Return [X, Y] of the center of cell containing provided text 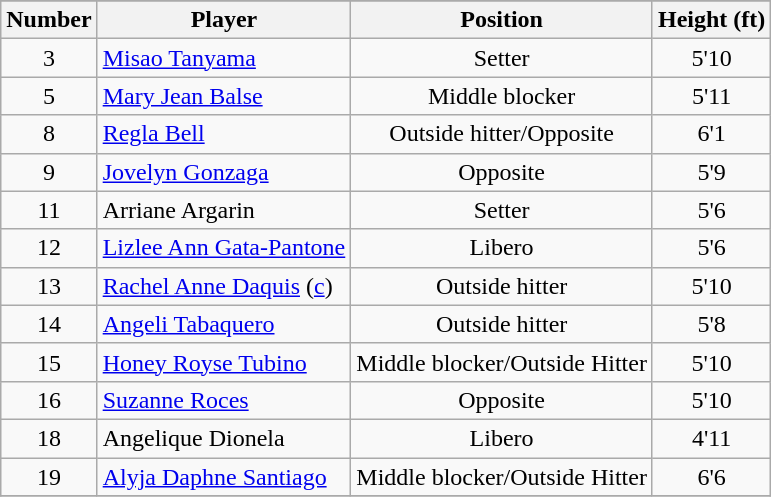
Arriane Argarin [224, 210]
Number [49, 20]
13 [49, 286]
16 [49, 400]
Lizlee Ann Gata-Pantone [224, 248]
3 [49, 58]
11 [49, 210]
5'9 [711, 172]
Outside hitter/Opposite [502, 134]
Jovelyn Gonzaga [224, 172]
5'8 [711, 324]
14 [49, 324]
Rachel Anne Daquis (c) [224, 286]
15 [49, 362]
Misao Tanyama [224, 58]
18 [49, 438]
5'11 [711, 96]
4'11 [711, 438]
5 [49, 96]
6'6 [711, 477]
Player [224, 20]
Height (ft) [711, 20]
19 [49, 477]
9 [49, 172]
12 [49, 248]
8 [49, 134]
Regla Bell [224, 134]
Mary Jean Balse [224, 96]
Position [502, 20]
Angeli Tabaquero [224, 324]
Angelique Dionela [224, 438]
Suzanne Roces [224, 400]
Middle blocker [502, 96]
Honey Royse Tubino [224, 362]
6'1 [711, 134]
Alyja Daphne Santiago [224, 477]
